Search for the cell housing the specified text and yield its (X, Y) center coordinate. 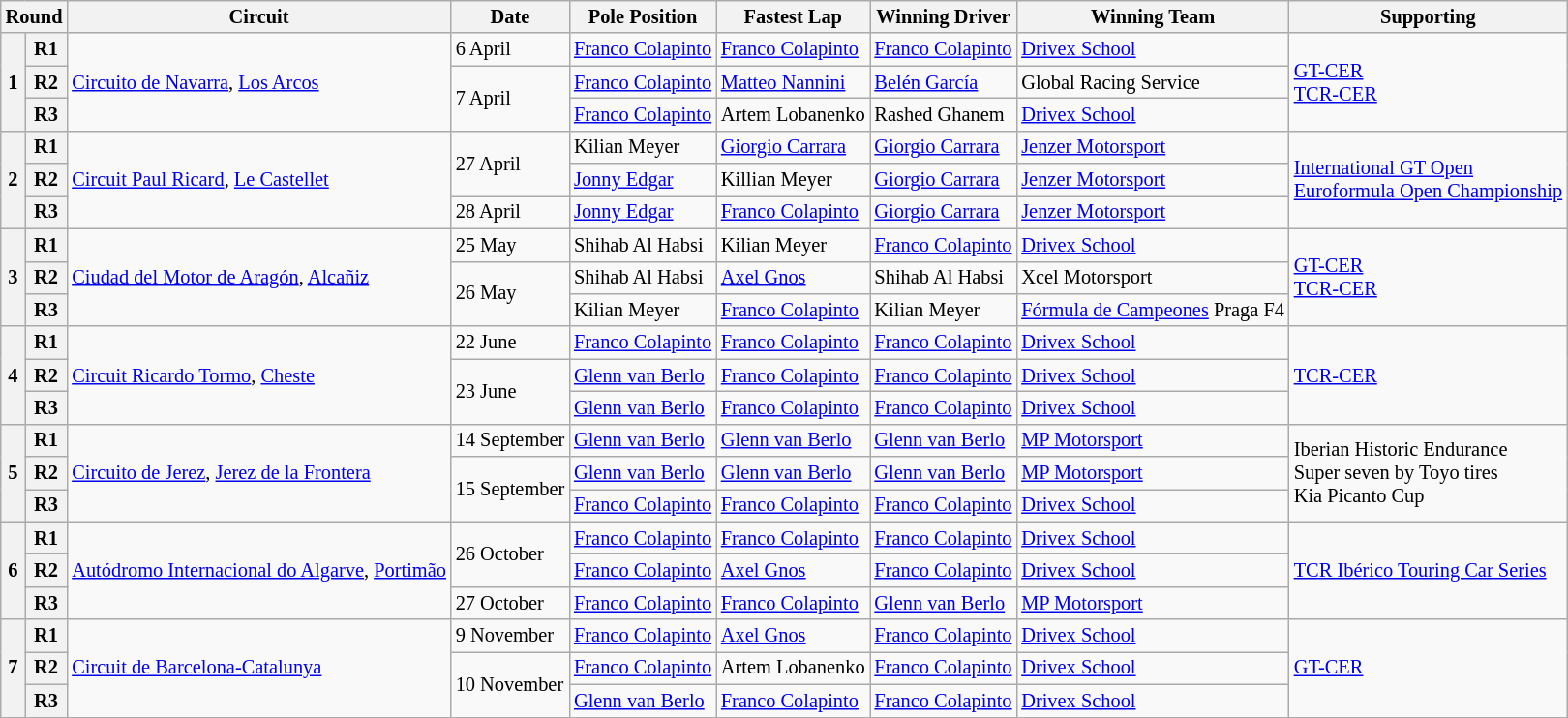
5 (14, 472)
25 May (510, 245)
4 (14, 375)
TCR Ibérico Touring Car Series (1429, 571)
27 April (510, 163)
26 May (510, 294)
Fórmula de Campeones Praga F4 (1153, 310)
Winning Driver (944, 16)
Supporting (1429, 16)
3 (14, 277)
26 October (510, 553)
Circuito de Jerez, Jerez de la Frontera (258, 472)
GT-CER (1429, 668)
22 June (510, 343)
15 September (510, 490)
28 April (510, 212)
1 (14, 81)
International GT Open Euroformula Open Championship (1429, 180)
Autódromo Internacional do Algarve, Portimão (258, 571)
Winning Team (1153, 16)
Circuit Paul Ricard, Le Castellet (258, 180)
27 October (510, 603)
9 November (510, 636)
6 (14, 571)
10 November (510, 683)
2 (14, 180)
Matteo Nannini (794, 82)
Xcel Motorsport (1153, 278)
Ciudad del Motor de Aragón, Alcañiz (258, 277)
Date (510, 16)
Iberian Historic Endurance Super seven by Toyo tires Kia Picanto Cup (1429, 472)
Circuit Ricardo Tormo, Cheste (258, 375)
Fastest Lap (794, 16)
TCR-CER (1429, 375)
Circuito de Navarra, Los Arcos (258, 81)
Pole Position (643, 16)
Circuit de Barcelona-Catalunya (258, 668)
7 April (510, 99)
Round (35, 16)
23 June (510, 391)
Belén García (944, 82)
6 April (510, 49)
Killian Meyer (794, 180)
Rashed Ghanem (944, 114)
Circuit (258, 16)
14 September (510, 440)
7 (14, 668)
Global Racing Service (1153, 82)
